Find where the given text appears and provide that cell's center as [x, y] coordinate. 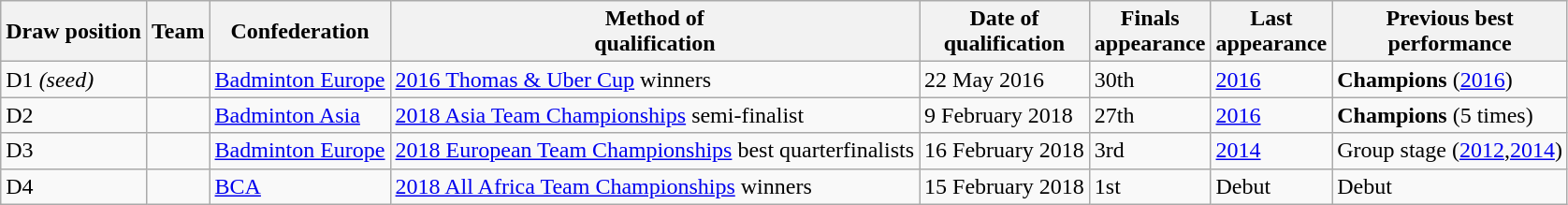
Draw position [74, 32]
1st [1150, 186]
2018 All Africa Team Championships winners [655, 186]
D1 (seed) [74, 80]
9 February 2018 [1005, 115]
Previous bestperformance [1450, 32]
3rd [1150, 151]
Finalsappearance [1150, 32]
D3 [74, 151]
Champions (5 times) [1450, 115]
D4 [74, 186]
Lastappearance [1271, 32]
Group stage (2012,2014) [1450, 151]
D2 [74, 115]
BCA [299, 186]
Method ofqualification [655, 32]
Date ofqualification [1005, 32]
Team [178, 32]
2016 Thomas & Uber Cup winners [655, 80]
Confederation [299, 32]
Champions (2016) [1450, 80]
2018 Asia Team Championships semi-finalist [655, 115]
30th [1150, 80]
15 February 2018 [1005, 186]
Badminton Asia [299, 115]
27th [1150, 115]
22 May 2016 [1005, 80]
2018 European Team Championships best quarterfinalists [655, 151]
2014 [1271, 151]
16 February 2018 [1005, 151]
